Determine the (x, y) coordinate at the center of the cell enclosing the given text.  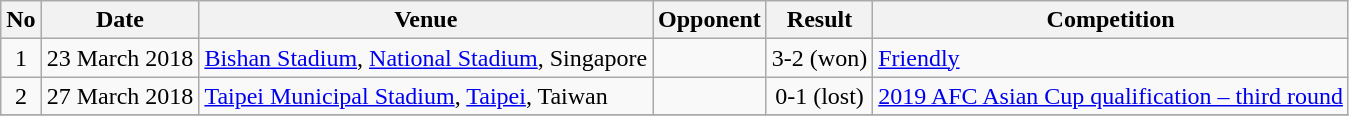
23 March 2018 (120, 58)
0-1 (lost) (819, 96)
Date (120, 20)
Competition (1111, 20)
Venue (426, 20)
1 (21, 58)
Friendly (1111, 58)
2019 AFC Asian Cup qualification – third round (1111, 96)
3-2 (won) (819, 58)
Result (819, 20)
27 March 2018 (120, 96)
No (21, 20)
Opponent (710, 20)
Taipei Municipal Stadium, Taipei, Taiwan (426, 96)
2 (21, 96)
Bishan Stadium, National Stadium, Singapore (426, 58)
